From the cell containing the given text, extract its center point as [X, Y] coordinate. 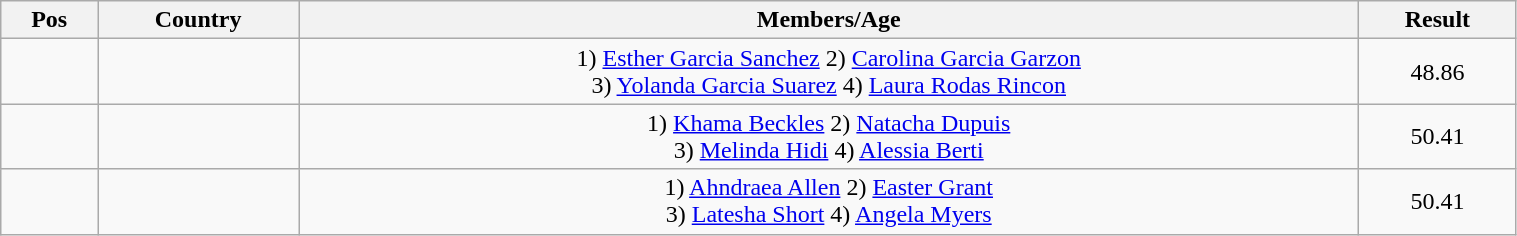
1) Esther Garcia Sanchez 2) Carolina Garcia Garzon3) Yolanda Garcia Suarez 4) Laura Rodas Rincon [829, 72]
1) Ahndraea Allen 2) Easter Grant3) Latesha Short 4) Angela Myers [829, 202]
Country [198, 20]
Result [1438, 20]
Pos [50, 20]
48.86 [1438, 72]
Members/Age [829, 20]
1) Khama Beckles 2) Natacha Dupuis3) Melinda Hidi 4) Alessia Berti [829, 136]
